For the text-containing cell, return its midpoint in [X, Y] coordinate format. 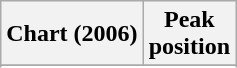
Peakposition [189, 34]
Chart (2006) [72, 34]
